Extract the (X, Y) coordinate from the center of the cell holding the provided text.  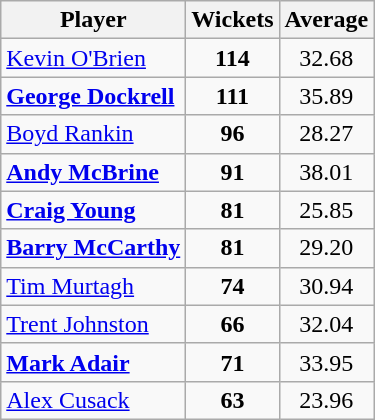
Andy McBrine (94, 172)
28.27 (326, 134)
91 (232, 172)
111 (232, 96)
Craig Young (94, 210)
23.96 (326, 400)
32.68 (326, 58)
Kevin O'Brien (94, 58)
74 (232, 286)
30.94 (326, 286)
66 (232, 324)
96 (232, 134)
George Dockrell (94, 96)
33.95 (326, 362)
Player (94, 20)
114 (232, 58)
71 (232, 362)
Tim Murtagh (94, 286)
38.01 (326, 172)
Mark Adair (94, 362)
Alex Cusack (94, 400)
63 (232, 400)
Trent Johnston (94, 324)
32.04 (326, 324)
Average (326, 20)
Barry McCarthy (94, 248)
Wickets (232, 20)
35.89 (326, 96)
25.85 (326, 210)
29.20 (326, 248)
Boyd Rankin (94, 134)
